Determine the (X, Y) coordinate at the center of the cell enclosing the given text.  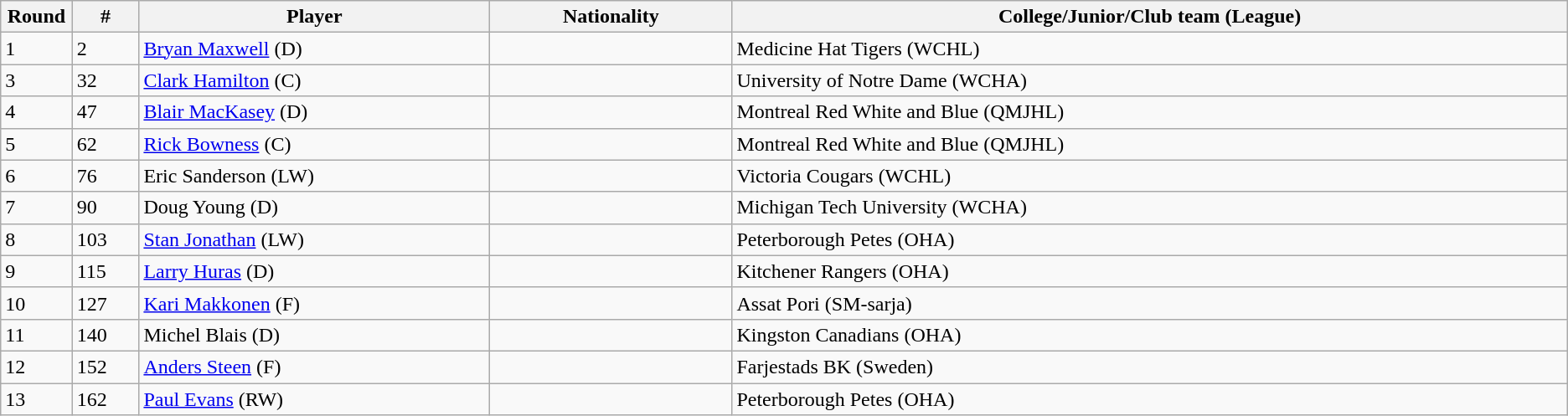
# (106, 17)
32 (106, 80)
2 (106, 49)
62 (106, 144)
6 (37, 176)
12 (37, 367)
90 (106, 208)
College/Junior/Club team (League) (1149, 17)
152 (106, 367)
Kingston Canadians (OHA) (1149, 335)
Rick Bowness (C) (315, 144)
University of Notre Dame (WCHA) (1149, 80)
127 (106, 303)
11 (37, 335)
Clark Hamilton (C) (315, 80)
Player (315, 17)
Farjestads BK (Sweden) (1149, 367)
9 (37, 271)
13 (37, 399)
Michigan Tech University (WCHA) (1149, 208)
Medicine Hat Tigers (WCHL) (1149, 49)
Bryan Maxwell (D) (315, 49)
7 (37, 208)
Doug Young (D) (315, 208)
Michel Blais (D) (315, 335)
Kari Makkonen (F) (315, 303)
Blair MacKasey (D) (315, 112)
Victoria Cougars (WCHL) (1149, 176)
Anders Steen (F) (315, 367)
8 (37, 239)
76 (106, 176)
Paul Evans (RW) (315, 399)
4 (37, 112)
Kitchener Rangers (OHA) (1149, 271)
Assat Pori (SM-sarja) (1149, 303)
162 (106, 399)
1 (37, 49)
5 (37, 144)
Round (37, 17)
Eric Sanderson (LW) (315, 176)
115 (106, 271)
47 (106, 112)
103 (106, 239)
10 (37, 303)
Stan Jonathan (LW) (315, 239)
Nationality (611, 17)
3 (37, 80)
140 (106, 335)
Larry Huras (D) (315, 271)
